Detect which cell encompasses the target text, then output its [x, y] center coordinate. 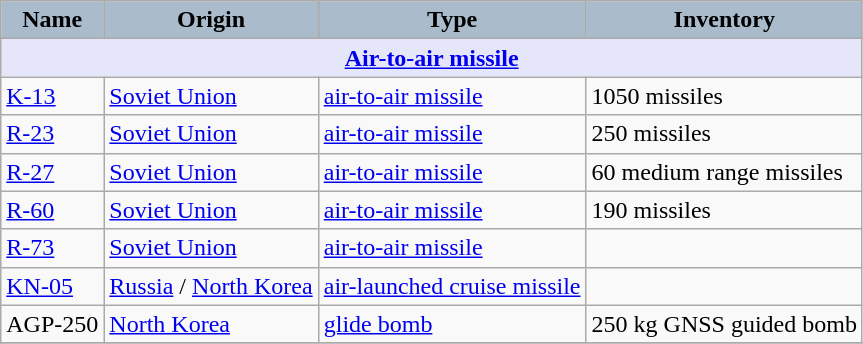
Origin [211, 20]
Air-to-air missile [432, 58]
K-13 [52, 96]
Inventory [724, 20]
glide bomb [452, 324]
1050 missiles [724, 96]
250 kg GNSS guided bomb [724, 324]
60 medium range missiles [724, 172]
North Korea [211, 324]
AGP-250 [52, 324]
Type [452, 20]
Russia / North Korea [211, 286]
KN-05 [52, 286]
250 missiles [724, 134]
R-60 [52, 210]
R-23 [52, 134]
R-27 [52, 172]
190 missiles [724, 210]
air-launched cruise missile [452, 286]
R-73 [52, 248]
Name [52, 20]
